Determine the [X, Y] coordinate at the center of the cell enclosing the given text.  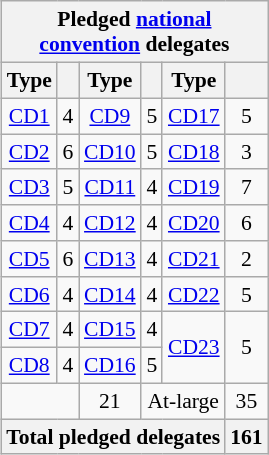
CD9 [110, 116]
21 [110, 401]
CD22 [194, 294]
CD11 [110, 187]
CD20 [194, 223]
CD7 [29, 330]
CD16 [110, 365]
35 [246, 401]
CD12 [110, 223]
Total pledged delegates [113, 437]
CD8 [29, 365]
CD6 [29, 294]
CD13 [110, 259]
161 [246, 437]
CD4 [29, 223]
2 [246, 259]
CD3 [29, 187]
At-large [183, 401]
CD1 [29, 116]
CD10 [110, 152]
CD17 [194, 116]
3 [246, 152]
CD21 [194, 259]
CD19 [194, 187]
CD2 [29, 152]
CD23 [194, 348]
CD15 [110, 330]
CD18 [194, 152]
CD5 [29, 259]
7 [246, 187]
Pledged nationalconvention delegates [134, 32]
CD14 [110, 294]
